Pinpoint the cell where the given text exists, returning its (X, Y) midpoint coordinate. 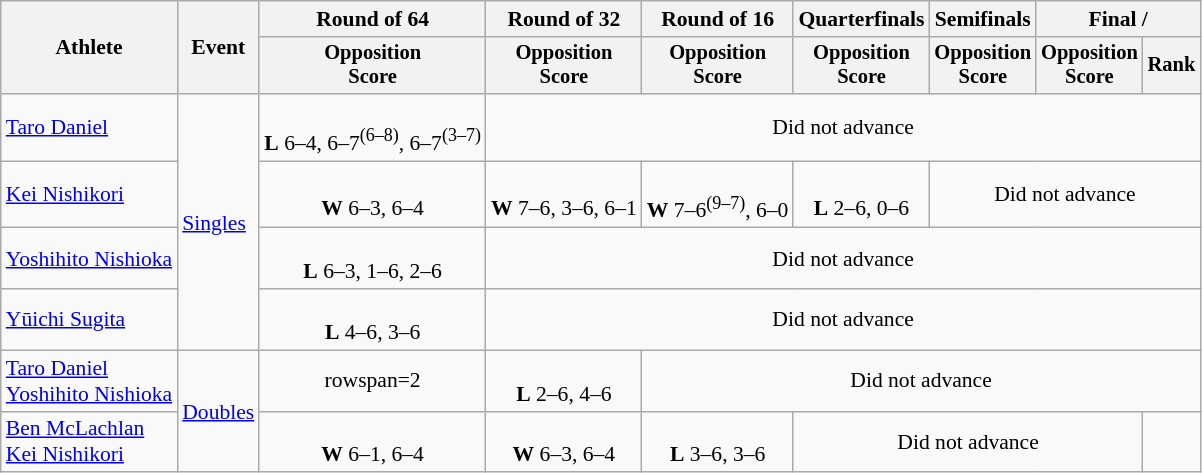
Round of 16 (718, 19)
Singles (218, 222)
Semifinals (982, 19)
Taro DanielYoshihito Nishioka (89, 380)
L 6–3, 1–6, 2–6 (372, 258)
Ben McLachlanKei Nishikori (89, 442)
rowspan=2 (372, 380)
W 7–6(9–7), 6–0 (718, 194)
L 2–6, 4–6 (564, 380)
L 6–4, 6–7(6–8), 6–7(3–7) (372, 128)
Event (218, 48)
Final / (1118, 19)
Round of 32 (564, 19)
L 3–6, 3–6 (718, 442)
Quarterfinals (861, 19)
L 4–6, 3–6 (372, 320)
W 6–1, 6–4 (372, 442)
Yūichi Sugita (89, 320)
Yoshihito Nishioka (89, 258)
Rank (1172, 66)
Taro Daniel (89, 128)
L 2–6, 0–6 (861, 194)
Kei Nishikori (89, 194)
Athlete (89, 48)
W 7–6, 3–6, 6–1 (564, 194)
Round of 64 (372, 19)
Doubles (218, 411)
